Search for the cell housing the specified text and yield its [X, Y] center coordinate. 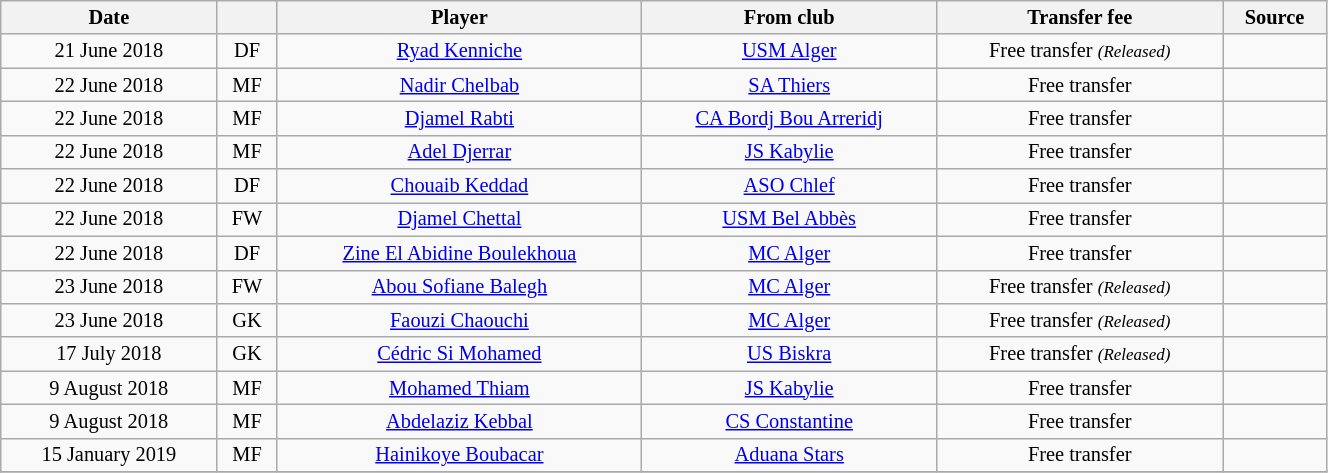
Faouzi Chaouchi [460, 320]
Date [109, 17]
Source [1275, 17]
US Biskra [790, 354]
Aduana Stars [790, 455]
Chouaib Keddad [460, 186]
Djamel Chettal [460, 219]
Adel Djerrar [460, 152]
Transfer fee [1080, 17]
21 June 2018 [109, 51]
Ryad Kenniche [460, 51]
Hainikoye Boubacar [460, 455]
Mohamed Thiam [460, 388]
15 January 2019 [109, 455]
USM Bel Abbès [790, 219]
USM Alger [790, 51]
Abou Sofiane Balegh [460, 287]
From club [790, 17]
CS Constantine [790, 421]
ASO Chlef [790, 186]
CA Bordj Bou Arreridj [790, 118]
Zine El Abidine Boulekhoua [460, 253]
17 July 2018 [109, 354]
Nadir Chelbab [460, 85]
SA Thiers [790, 85]
Player [460, 17]
Abdelaziz Kebbal [460, 421]
Djamel Rabti [460, 118]
Cédric Si Mohamed [460, 354]
